Search for the cell housing the specified text and yield its [x, y] center coordinate. 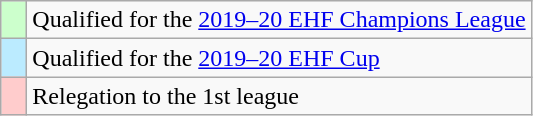
Qualified for the 2019–20 EHF Cup [279, 58]
Relegation to the 1st league [279, 96]
Qualified for the 2019–20 EHF Champions League [279, 20]
